Locate the cell with the specified text and output its (x, y) center coordinate. 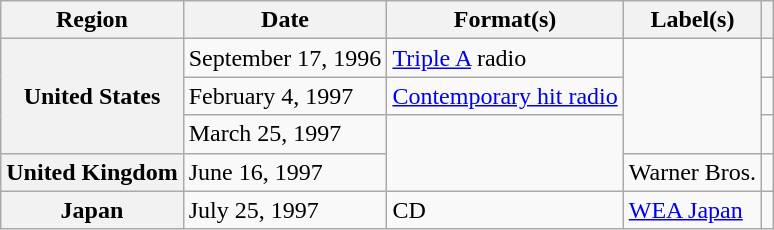
United Kingdom (92, 172)
WEA Japan (692, 210)
CD (505, 210)
June 16, 1997 (285, 172)
Date (285, 20)
September 17, 1996 (285, 58)
Contemporary hit radio (505, 96)
Warner Bros. (692, 172)
February 4, 1997 (285, 96)
July 25, 1997 (285, 210)
Triple A radio (505, 58)
March 25, 1997 (285, 134)
Label(s) (692, 20)
Region (92, 20)
Japan (92, 210)
Format(s) (505, 20)
United States (92, 96)
